Output the [x, y] coordinate of the center of the cell containing the given text.  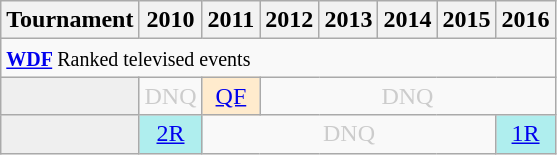
2013 [348, 20]
WDF Ranked televised events [278, 58]
2R [170, 134]
Tournament [70, 20]
2010 [170, 20]
2012 [290, 20]
QF [231, 96]
2011 [231, 20]
1R [526, 134]
2014 [408, 20]
2015 [466, 20]
2016 [526, 20]
